Locate the cell with the specified text and output its (X, Y) center coordinate. 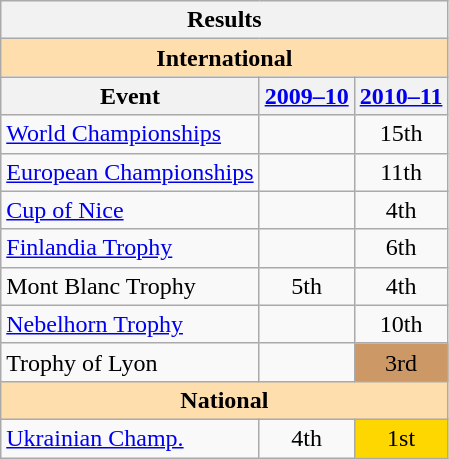
International (224, 58)
1st (401, 438)
2009–10 (306, 96)
15th (401, 134)
Ukrainian Champ. (130, 438)
2010–11 (401, 96)
6th (401, 248)
3rd (401, 362)
World Championships (130, 134)
European Championships (130, 172)
Trophy of Lyon (130, 362)
10th (401, 324)
Event (130, 96)
11th (401, 172)
Mont Blanc Trophy (130, 286)
Finlandia Trophy (130, 248)
Results (224, 20)
Cup of Nice (130, 210)
National (224, 400)
5th (306, 286)
Nebelhorn Trophy (130, 324)
